From the cell containing the given text, extract its center point as (x, y) coordinate. 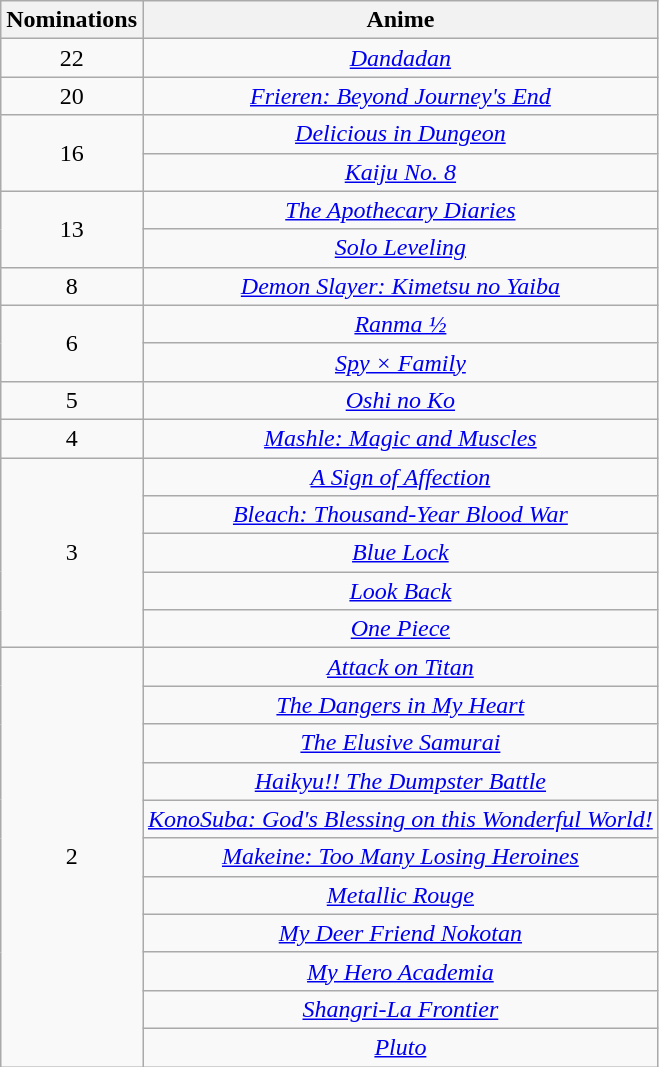
Haikyu!! The Dumpster Battle (400, 781)
My Hero Academia (400, 971)
Bleach: Thousand-Year Blood War (400, 515)
Kaiju No. 8 (400, 172)
Demon Slayer: Kimetsu no Yaiba (400, 286)
5 (72, 400)
The Apothecary Diaries (400, 210)
Blue Lock (400, 553)
KonoSuba: God's Blessing on this Wonderful World! (400, 819)
Anime (400, 20)
8 (72, 286)
13 (72, 229)
22 (72, 58)
Nominations (72, 20)
6 (72, 343)
Look Back (400, 591)
Makeine: Too Many Losing Heroines (400, 857)
Delicious in Dungeon (400, 134)
20 (72, 96)
A Sign of Affection (400, 477)
Attack on Titan (400, 667)
Ranma ½ (400, 324)
2 (72, 858)
Shangri-La Frontier (400, 1009)
Dandadan (400, 58)
Oshi no Ko (400, 400)
The Dangers in My Heart (400, 705)
3 (72, 553)
Frieren: Beyond Journey's End (400, 96)
One Piece (400, 629)
My Deer Friend Nokotan (400, 933)
Solo Leveling (400, 248)
4 (72, 438)
Metallic Rouge (400, 895)
16 (72, 153)
The Elusive Samurai (400, 743)
Pluto (400, 1047)
Mashle: Magic and Muscles (400, 438)
Spy × Family (400, 362)
